Return [X, Y] of the center of cell containing provided text 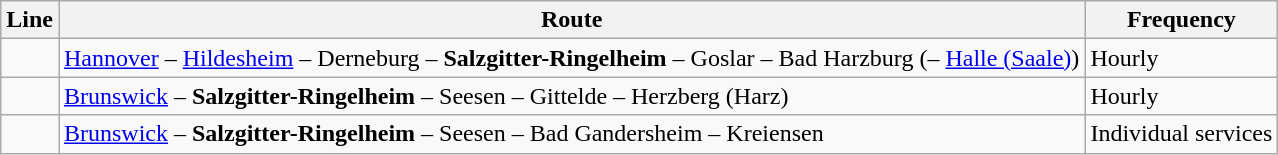
Brunswick – Salzgitter-Ringelheim – Seesen – Gittelde – Herzberg (Harz) [571, 96]
Brunswick – Salzgitter-Ringelheim – Seesen – Bad Gandersheim – Kreiensen [571, 134]
Hannover – Hildesheim – Derneburg – Salzgitter-Ringelheim – Goslar – Bad Harzburg (– Halle (Saale)) [571, 58]
Route [571, 20]
Frequency [1182, 20]
Individual services [1182, 134]
Line [30, 20]
